For the text-containing cell, return its midpoint in (X, Y) coordinate format. 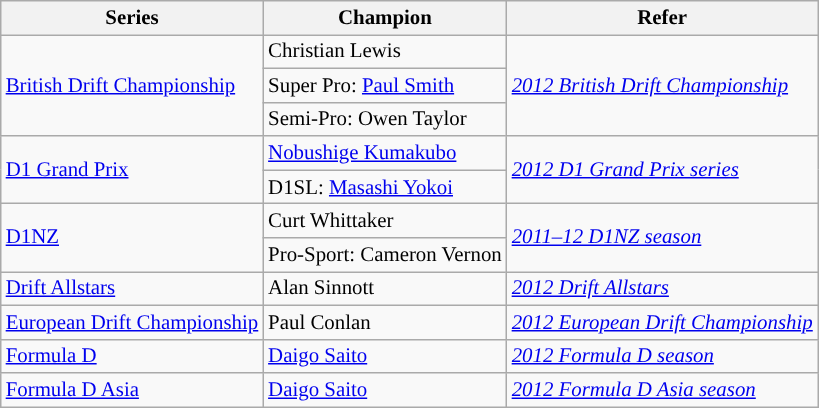
Alan Sinnott (385, 288)
British Drift Championship (132, 85)
Formula D (132, 356)
Series (132, 18)
Paul Conlan (385, 322)
Christian Lewis (385, 51)
Super Pro: Paul Smith (385, 85)
Champion (385, 18)
Drift Allstars (132, 288)
2012 Drift Allstars (662, 288)
2012 British Drift Championship (662, 85)
D1NZ (132, 238)
European Drift Championship (132, 322)
Refer (662, 18)
2012 Formula D season (662, 356)
2012 European Drift Championship (662, 322)
Pro-Sport: Cameron Vernon (385, 255)
D1SL: Masashi Yokoi (385, 187)
2011–12 D1NZ season (662, 238)
D1 Grand Prix (132, 170)
Curt Whittaker (385, 221)
Nobushige Kumakubo (385, 153)
2012 Formula D Asia season (662, 390)
2012 D1 Grand Prix series (662, 170)
Formula D Asia (132, 390)
Semi-Pro: Owen Taylor (385, 119)
